Identify which cell holds the provided text, then report its [X, Y] central coordinate. 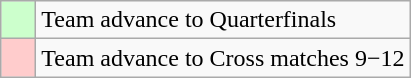
Team advance to Cross matches 9−12 [223, 58]
Team advance to Quarterfinals [223, 20]
